From the cell containing the given text, extract its center point as (x, y) coordinate. 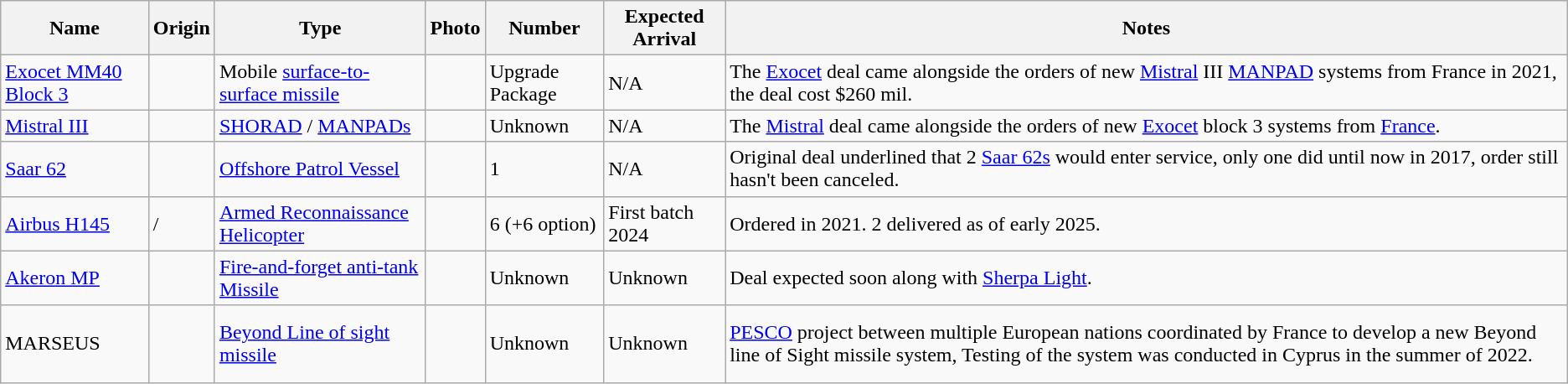
Upgrade Package (544, 82)
1 (544, 169)
Ordered in 2021. 2 delivered as of early 2025. (1147, 223)
/ (181, 223)
Photo (456, 29)
Name (75, 29)
Original deal underlined that 2 Saar 62s would enter service, only one did until now in 2017, order still hasn't been canceled. (1147, 169)
Expected Arrival (665, 29)
SHORAD / MANPADs (320, 126)
The Mistral deal came alongside the orders of new Exocet block 3 systems from France. (1147, 126)
Mobile surface-to-surface missile (320, 82)
Origin (181, 29)
Armed Reconnaissance Helicopter (320, 223)
Deal expected soon along with Sherpa Light. (1147, 278)
Notes (1147, 29)
Airbus H145 (75, 223)
Beyond Line of sight missile (320, 344)
Fire-and-forget anti-tank Missile (320, 278)
The Exocet deal came alongside the orders of new Mistral III MANPAD systems from France in 2021, the deal cost $260 mil. (1147, 82)
Mistral III (75, 126)
Saar 62 (75, 169)
Offshore Patrol Vessel (320, 169)
MARSEUS (75, 344)
Number (544, 29)
Type (320, 29)
Exocet MM40 Block 3 (75, 82)
Akeron MP (75, 278)
First batch 2024 (665, 223)
6 (+6 option) (544, 223)
